Return the (X, Y) coordinate for the center point of the cell that contains the specified text.  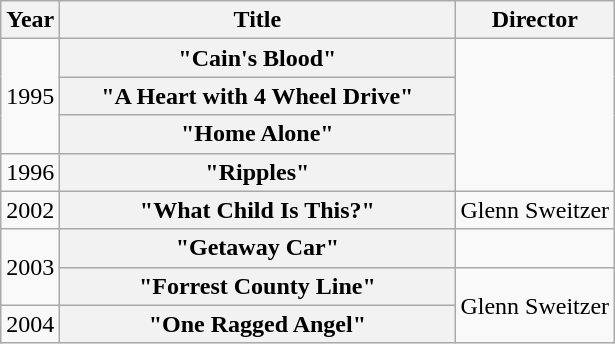
Title (258, 20)
2004 (30, 324)
"Forrest County Line" (258, 286)
2003 (30, 267)
"Home Alone" (258, 134)
"Ripples" (258, 172)
Year (30, 20)
"Cain's Blood" (258, 58)
Director (535, 20)
1995 (30, 96)
"What Child Is This?" (258, 210)
"A Heart with 4 Wheel Drive" (258, 96)
1996 (30, 172)
"One Ragged Angel" (258, 324)
"Getaway Car" (258, 248)
2002 (30, 210)
